Capture the cell that displays the provided text and extract its [X, Y] central coordinate. 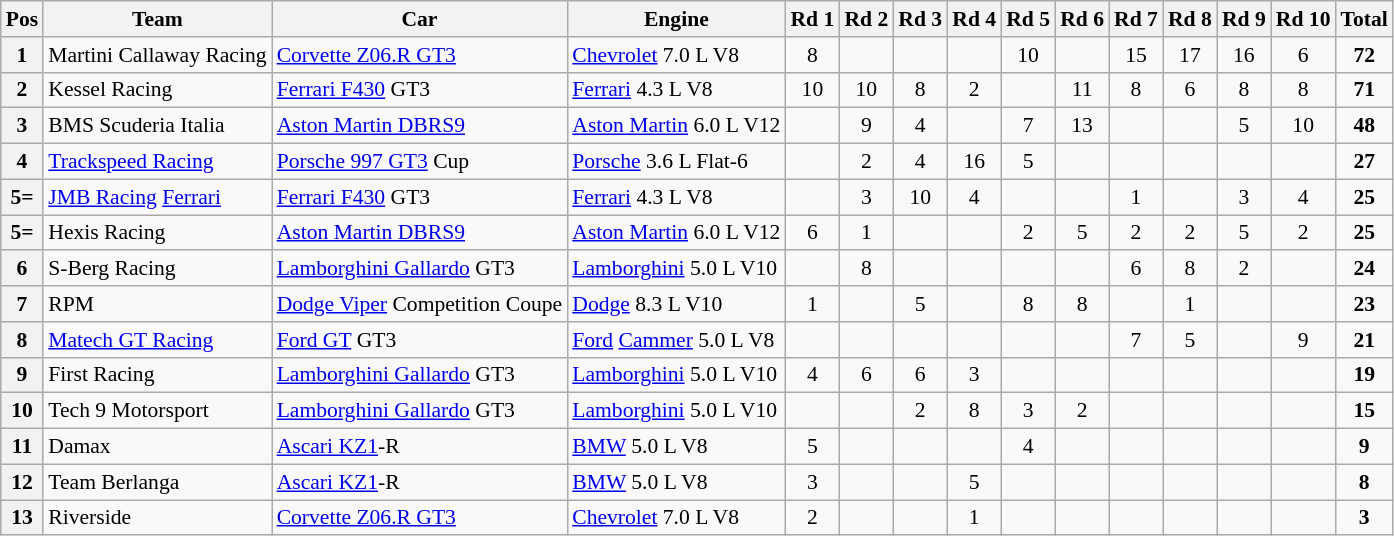
12 [22, 482]
Tech 9 Motorsport [157, 411]
Total [1364, 19]
Rd 10 [1304, 19]
JMB Racing Ferrari [157, 197]
Matech GT Racing [157, 340]
Kessel Racing [157, 90]
Engine [676, 19]
Martini Callaway Racing [157, 55]
Riverside [157, 518]
Rd 4 [974, 19]
Dodge Viper Competition Coupe [420, 304]
Pos [22, 19]
Dodge 8.3 L V10 [676, 304]
72 [1364, 55]
S-Berg Racing [157, 269]
Team Berlanga [157, 482]
Porsche 3.6 L Flat-6 [676, 162]
Porsche 997 GT3 Cup [420, 162]
First Racing [157, 375]
Rd 9 [1244, 19]
23 [1364, 304]
Ford GT GT3 [420, 340]
Rd 6 [1082, 19]
Ford Cammer 5.0 L V8 [676, 340]
Car [420, 19]
17 [1190, 55]
71 [1364, 90]
Rd 8 [1190, 19]
21 [1364, 340]
Rd 3 [920, 19]
48 [1364, 126]
Rd 7 [1136, 19]
RPM [157, 304]
Rd 2 [866, 19]
Rd 1 [812, 19]
Hexis Racing [157, 233]
BMS Scuderia Italia [157, 126]
Team [157, 19]
Damax [157, 447]
19 [1364, 375]
24 [1364, 269]
Trackspeed Racing [157, 162]
27 [1364, 162]
Rd 5 [1028, 19]
